Search for the cell housing the specified text and yield its (x, y) center coordinate. 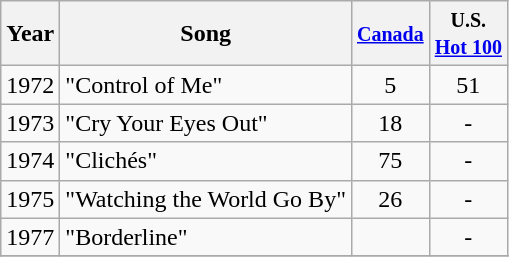
Song (206, 34)
Year (30, 34)
"Clichés" (206, 161)
75 (390, 161)
18 (390, 123)
"Watching the World Go By" (206, 199)
51 (468, 85)
1977 (30, 237)
1972 (30, 85)
"Cry Your Eyes Out" (206, 123)
26 (390, 199)
1974 (30, 161)
1975 (30, 199)
Canada (390, 34)
"Control of Me" (206, 85)
U.S.Hot 100 (468, 34)
"Borderline" (206, 237)
5 (390, 85)
1973 (30, 123)
